Provide the [x, y] coordinate of the cell's center where the given text is located.  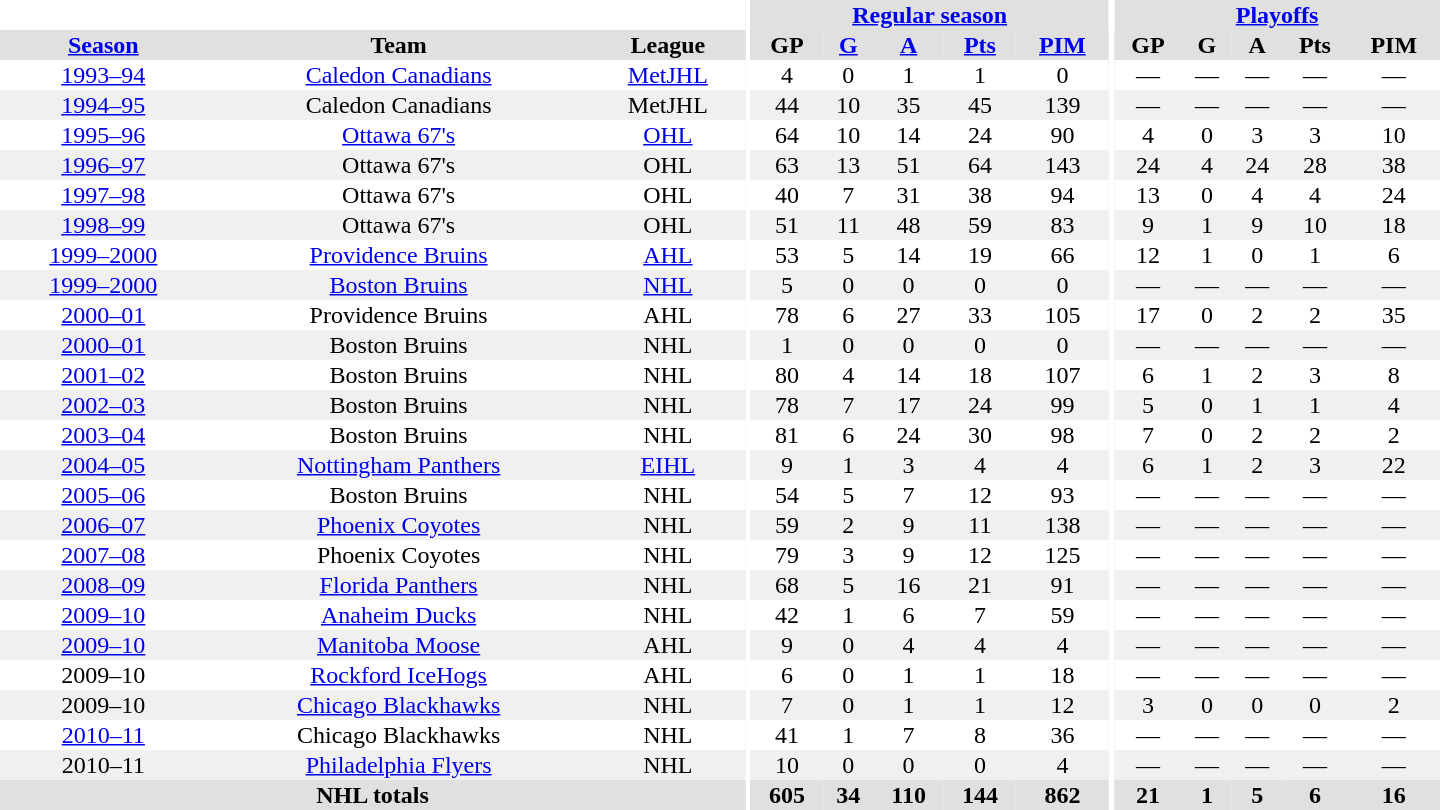
40 [788, 195]
Season [104, 45]
81 [788, 435]
41 [788, 735]
1995–96 [104, 135]
34 [848, 795]
125 [1062, 555]
33 [980, 315]
EIHL [668, 465]
79 [788, 555]
68 [788, 585]
138 [1062, 525]
2007–08 [104, 555]
93 [1062, 495]
2006–07 [104, 525]
2003–04 [104, 435]
36 [1062, 735]
98 [1062, 435]
NHL totals [372, 795]
2002–03 [104, 405]
83 [1062, 225]
53 [788, 255]
Team [399, 45]
Nottingham Panthers [399, 465]
Rockford IceHogs [399, 675]
2008–09 [104, 585]
110 [908, 795]
99 [1062, 405]
143 [1062, 165]
2004–05 [104, 465]
Manitoba Moose [399, 645]
48 [908, 225]
Regular season [930, 15]
28 [1314, 165]
107 [1062, 375]
80 [788, 375]
1994–95 [104, 105]
605 [788, 795]
2001–02 [104, 375]
66 [1062, 255]
144 [980, 795]
1998–99 [104, 225]
139 [1062, 105]
1993–94 [104, 75]
League [668, 45]
105 [1062, 315]
54 [788, 495]
Playoffs [1277, 15]
45 [980, 105]
42 [788, 615]
63 [788, 165]
Anaheim Ducks [399, 615]
22 [1394, 465]
31 [908, 195]
1996–97 [104, 165]
27 [908, 315]
94 [1062, 195]
Florida Panthers [399, 585]
44 [788, 105]
Philadelphia Flyers [399, 765]
2005–06 [104, 495]
1997–98 [104, 195]
91 [1062, 585]
19 [980, 255]
30 [980, 435]
862 [1062, 795]
90 [1062, 135]
